Provide the [X, Y] coordinate of the cell's center where the given text is located.  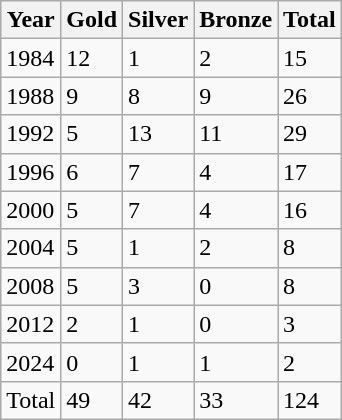
6 [92, 172]
124 [310, 400]
2004 [31, 248]
Gold [92, 20]
33 [236, 400]
2000 [31, 210]
1988 [31, 96]
1992 [31, 134]
1984 [31, 58]
15 [310, 58]
13 [158, 134]
16 [310, 210]
17 [310, 172]
2012 [31, 324]
2008 [31, 286]
29 [310, 134]
11 [236, 134]
Year [31, 20]
26 [310, 96]
12 [92, 58]
42 [158, 400]
1996 [31, 172]
Silver [158, 20]
Bronze [236, 20]
49 [92, 400]
2024 [31, 362]
